Scan for the cell matching the given text and deliver its (X, Y) coordinate at center. 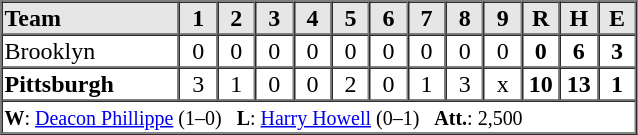
x (503, 84)
R (541, 18)
8 (465, 18)
H (579, 18)
Brooklyn (91, 50)
Pittsburgh (91, 84)
5 (350, 18)
9 (503, 18)
E (617, 18)
7 (427, 18)
Team (91, 18)
W: Deacon Phillippe (1–0) L: Harry Howell (0–1) Att.: 2,500 (319, 116)
13 (579, 84)
10 (541, 84)
4 (312, 18)
